Determine the [X, Y] coordinate at the center of the cell enclosing the given text.  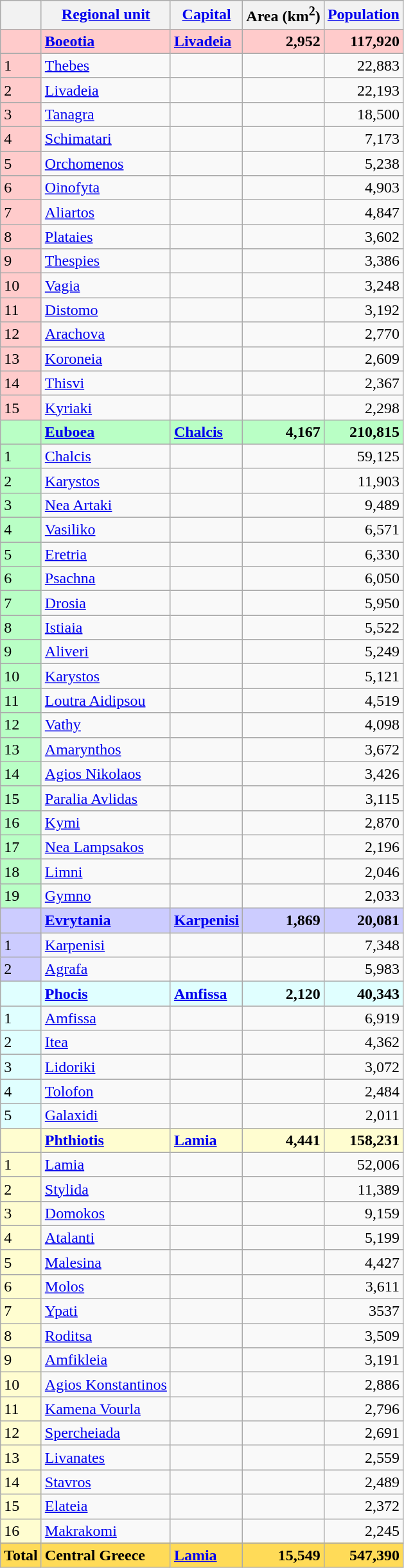
4,847 [364, 212]
Distomo [105, 310]
3,426 [364, 774]
11,903 [364, 481]
4,427 [364, 1262]
1,869 [284, 921]
Agrafa [105, 969]
9,159 [364, 1213]
2,196 [364, 847]
Paralia Avlidas [105, 798]
Domokos [105, 1213]
4,903 [364, 188]
3,072 [364, 1067]
5,121 [364, 676]
Population [364, 15]
Roditsa [105, 1336]
Malesina [105, 1262]
3537 [364, 1311]
2,484 [364, 1091]
Itea [105, 1043]
3,602 [364, 237]
22,193 [364, 90]
Plataies [105, 237]
Thespies [105, 261]
2,796 [364, 1409]
6,571 [364, 530]
Kamena Vourla [105, 1409]
Stylida [105, 1189]
5,238 [364, 164]
Elateia [105, 1506]
11,389 [364, 1189]
2,367 [364, 383]
Livanates [105, 1458]
52,006 [364, 1164]
Central Greece [105, 1555]
Psachna [105, 579]
Regional unit [105, 15]
Tolofon [105, 1091]
Agios Konstantinos [105, 1385]
Amfikleia [105, 1360]
2,033 [364, 896]
18 [21, 871]
Loutra Aidipsou [105, 701]
7,173 [364, 139]
Koroneia [105, 359]
3,115 [364, 798]
Phthiotis [105, 1140]
7,348 [364, 945]
3,611 [364, 1286]
2,120 [284, 994]
158,231 [364, 1140]
17 [21, 847]
Tanagra [105, 114]
2,691 [364, 1433]
Gymno [105, 896]
Amarynthos [105, 749]
Drosia [105, 603]
19 [21, 896]
2,372 [364, 1506]
5,199 [364, 1238]
Thebes [105, 65]
2,870 [364, 822]
2,770 [364, 334]
6,330 [364, 554]
18,500 [364, 114]
2,559 [364, 1458]
Nea Lampsakos [105, 847]
2,886 [364, 1385]
15,549 [284, 1555]
9,489 [364, 505]
Eretria [105, 554]
117,920 [364, 41]
Phocis [105, 994]
6,919 [364, 1018]
5,950 [364, 603]
Spercheiada [105, 1433]
Orchomenos [105, 164]
5,522 [364, 627]
Boeotia [105, 41]
Stavros [105, 1482]
22,883 [364, 65]
Euboea [105, 432]
2,609 [364, 359]
Schimatari [105, 139]
Kymi [105, 822]
3,509 [364, 1336]
6,050 [364, 579]
2,952 [284, 41]
2,298 [364, 407]
Nea Artaki [105, 505]
5,249 [364, 652]
4,519 [364, 701]
Istiaia [105, 627]
Capital [206, 15]
4,167 [284, 432]
2,046 [364, 871]
Lidoriki [105, 1067]
Vathy [105, 725]
Evrytania [105, 921]
Vagia [105, 285]
59,125 [364, 456]
2,011 [364, 1116]
4,362 [364, 1043]
4,441 [284, 1140]
Kyriaki [105, 407]
Area (km2) [284, 15]
3,191 [364, 1360]
40,343 [364, 994]
Limni [105, 871]
Ypati [105, 1311]
Vasiliko [105, 530]
3,386 [364, 261]
Molos [105, 1286]
2,245 [364, 1531]
Galaxidi [105, 1116]
4,098 [364, 725]
Total [21, 1555]
Agios Nikolaos [105, 774]
20,081 [364, 921]
Arachova [105, 334]
Atalanti [105, 1238]
3,248 [364, 285]
2,489 [364, 1482]
Oinofyta [105, 188]
210,815 [364, 432]
Thisvi [105, 383]
3,672 [364, 749]
Aliveri [105, 652]
3,192 [364, 310]
Makrakomi [105, 1531]
Aliartos [105, 212]
5,983 [364, 969]
547,390 [364, 1555]
